Find where the given text appears and provide that cell's center as [X, Y] coordinate. 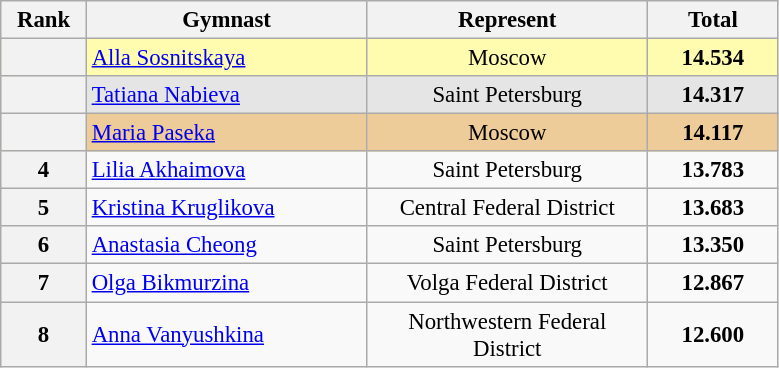
Rank [44, 20]
13.683 [714, 208]
13.350 [714, 245]
12.600 [714, 334]
Maria Paseka [226, 133]
Volga Federal District [508, 283]
7 [44, 283]
Gymnast [226, 20]
8 [44, 334]
Lilia Akhaimova [226, 170]
13.783 [714, 170]
14.534 [714, 58]
Alla Sosnitskaya [226, 58]
6 [44, 245]
Northwestern Federal District [508, 334]
Represent [508, 20]
Total [714, 20]
5 [44, 208]
Kristina Kruglikova [226, 208]
Tatiana Nabieva [226, 95]
Anastasia Cheong [226, 245]
12.867 [714, 283]
Anna Vanyushkina [226, 334]
14.117 [714, 133]
14.317 [714, 95]
Olga Bikmurzina [226, 283]
Central Federal District [508, 208]
4 [44, 170]
